Detect which cell encompasses the target text, then output its (X, Y) center coordinate. 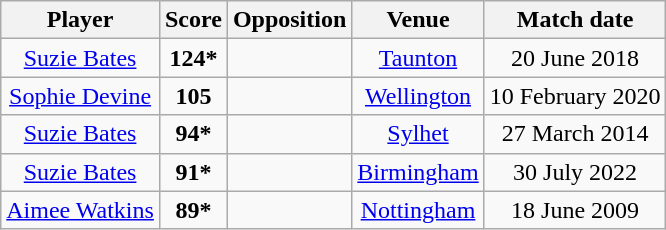
18 June 2009 (575, 210)
105 (193, 96)
Match date (575, 20)
Aimee Watkins (80, 210)
Player (80, 20)
Sophie Devine (80, 96)
Venue (418, 20)
30 July 2022 (575, 172)
Birmingham (418, 172)
91* (193, 172)
94* (193, 134)
10 February 2020 (575, 96)
Nottingham (418, 210)
89* (193, 210)
Taunton (418, 58)
Wellington (418, 96)
124* (193, 58)
20 June 2018 (575, 58)
Opposition (289, 20)
Score (193, 20)
27 March 2014 (575, 134)
Sylhet (418, 134)
